Identify which cell holds the provided text, then report its (x, y) central coordinate. 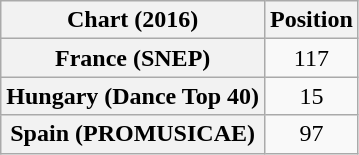
France (SNEP) (133, 58)
Hungary (Dance Top 40) (133, 96)
97 (312, 134)
117 (312, 58)
Position (312, 20)
15 (312, 96)
Chart (2016) (133, 20)
Spain (PROMUSICAE) (133, 134)
